Return the [X, Y] coordinate for the center point of the cell that contains the specified text.  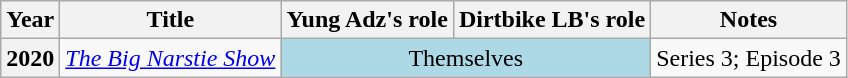
Dirtbike LB's role [552, 20]
Year [30, 20]
Notes [749, 20]
Title [170, 20]
The Big Narstie Show [170, 58]
Series 3; Episode 3 [749, 58]
2020 [30, 58]
Yung Adz's role [367, 20]
Themselves [466, 58]
